Return the [x, y] coordinate for the center point of the cell that contains the specified text.  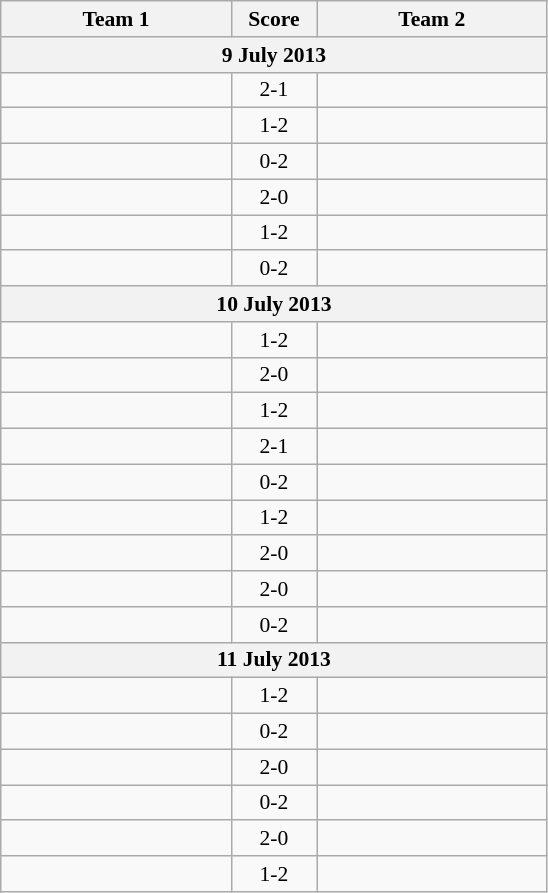
Score [274, 19]
9 July 2013 [274, 55]
Team 1 [116, 19]
11 July 2013 [274, 660]
10 July 2013 [274, 304]
Team 2 [432, 19]
